Return the [X, Y] coordinate for the center point of the cell that contains the specified text.  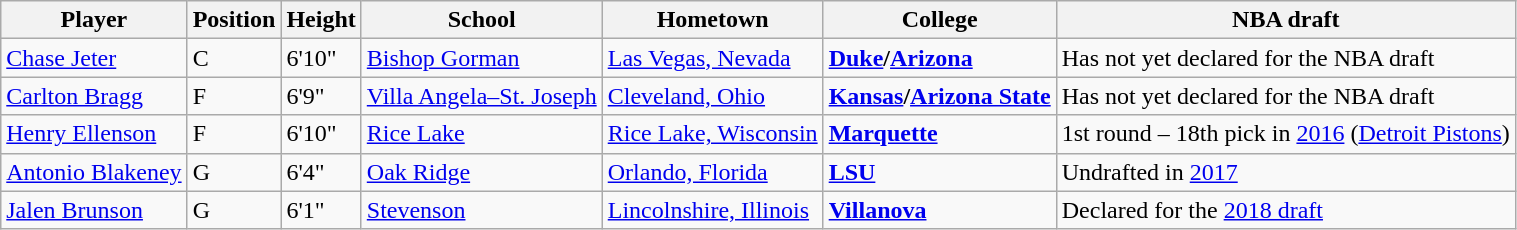
School [482, 20]
Antonio Blakeney [94, 172]
Declared for the 2018 draft [1286, 210]
Orlando, Florida [712, 172]
Position [234, 20]
Hometown [712, 20]
Henry Ellenson [94, 134]
Chase Jeter [94, 58]
Undrafted in 2017 [1286, 172]
Jalen Brunson [94, 210]
Rice Lake [482, 134]
C [234, 58]
Las Vegas, Nevada [712, 58]
Player [94, 20]
NBA draft [1286, 20]
Carlton Bragg [94, 96]
Kansas/Arizona State [940, 96]
6'9" [321, 96]
Cleveland, Ohio [712, 96]
Villa Angela–St. Joseph [482, 96]
Duke/Arizona [940, 58]
6'1" [321, 210]
College [940, 20]
1st round – 18th pick in 2016 (Detroit Pistons) [1286, 134]
LSU [940, 172]
Bishop Gorman [482, 58]
Height [321, 20]
Marquette [940, 134]
Stevenson [482, 210]
Oak Ridge [482, 172]
Lincolnshire, Illinois [712, 210]
Rice Lake, Wisconsin [712, 134]
6'4" [321, 172]
Villanova [940, 210]
